Pinpoint the cell where the given text exists, returning its (x, y) midpoint coordinate. 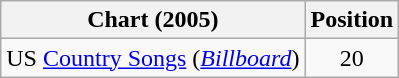
Chart (2005) (153, 20)
Position (352, 20)
US Country Songs (Billboard) (153, 58)
20 (352, 58)
